Pinpoint the cell where the given text exists, returning its [X, Y] midpoint coordinate. 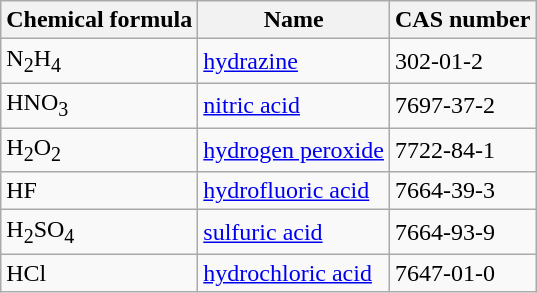
CAS number [462, 20]
HCl [100, 273]
Name [294, 20]
hydrochloric acid [294, 273]
7722-84-1 [462, 150]
7664-39-3 [462, 191]
hydrazine [294, 61]
hydrofluoric acid [294, 191]
H2SO4 [100, 232]
H2O2 [100, 150]
HNO3 [100, 105]
Chemical formula [100, 20]
7697-37-2 [462, 105]
7647-01-0 [462, 273]
N2H4 [100, 61]
hydrogen peroxide [294, 150]
nitric acid [294, 105]
sulfuric acid [294, 232]
HF [100, 191]
302-01-2 [462, 61]
7664-93-9 [462, 232]
